From the cell containing the given text, extract its center point as (x, y) coordinate. 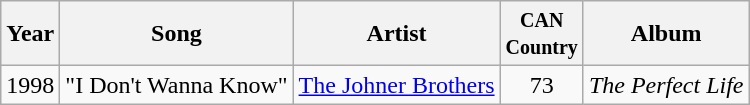
CAN Country (542, 34)
73 (542, 85)
Year (30, 34)
"I Don't Wanna Know" (176, 85)
The Johner Brothers (396, 85)
Song (176, 34)
Artist (396, 34)
Album (666, 34)
1998 (30, 85)
The Perfect Life (666, 85)
